Return the (X, Y) coordinate for the center point of the cell that contains the specified text.  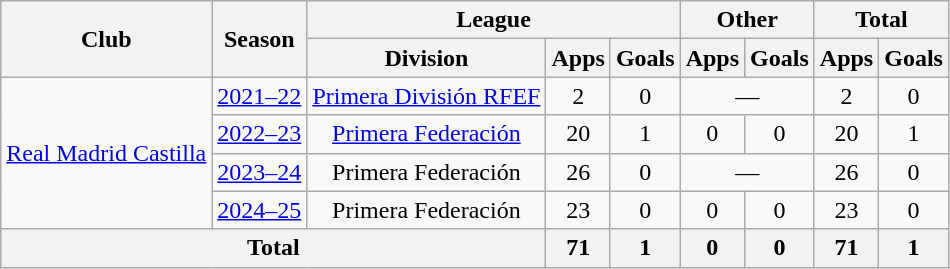
Real Madrid Castilla (106, 153)
2023–24 (260, 172)
2024–25 (260, 210)
Primera División RFEF (426, 96)
2021–22 (260, 96)
Other (747, 20)
2022–23 (260, 134)
League (494, 20)
Season (260, 39)
Club (106, 39)
Division (426, 58)
